From the cell containing the given text, extract its center point as (x, y) coordinate. 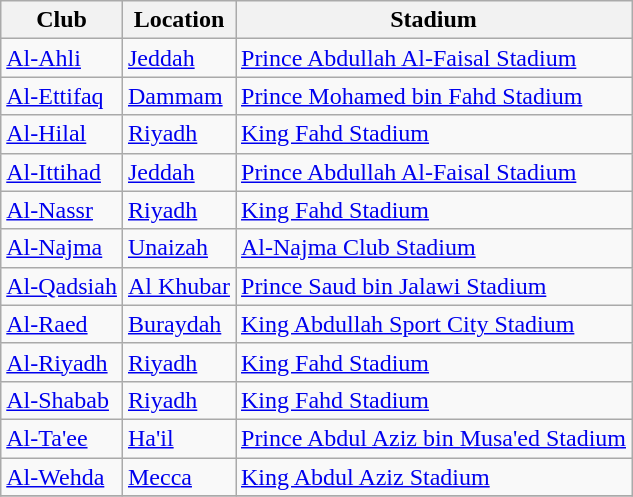
Buraydah (178, 324)
Prince Abdul Aziz bin Musa'ed Stadium (434, 438)
Dammam (178, 96)
Club (62, 20)
Al Khubar (178, 286)
Al-Najma Club Stadium (434, 248)
King Abdullah Sport City Stadium (434, 324)
Al-Riyadh (62, 362)
Al-Qadsiah (62, 286)
Prince Mohamed bin Fahd Stadium (434, 96)
Al-Ittihad (62, 172)
Al-Raed (62, 324)
Ha'il (178, 438)
King Abdul Aziz Stadium (434, 477)
Al-Najma (62, 248)
Stadium (434, 20)
Al-Nassr (62, 210)
Al-Wehda (62, 477)
Al-Hilal (62, 134)
Mecca (178, 477)
Unaizah (178, 248)
Al-Ettifaq (62, 96)
Location (178, 20)
Al-Ahli (62, 58)
Al-Shabab (62, 400)
Al-Ta'ee (62, 438)
Prince Saud bin Jalawi Stadium (434, 286)
